Return (X, Y) of the center of cell containing provided text 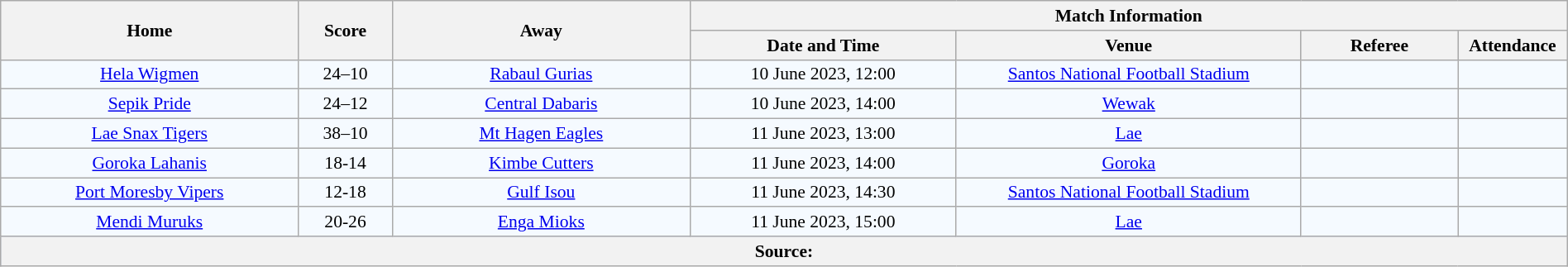
Hela Wigmen (150, 74)
Port Moresby Vipers (150, 193)
Away (541, 30)
24–10 (346, 74)
Kimbe Cutters (541, 163)
Mendi Muruks (150, 222)
Rabaul Gurias (541, 74)
Score (346, 30)
11 June 2023, 14:00 (823, 163)
Central Dabaris (541, 104)
Source: (784, 251)
Gulf Isou (541, 193)
Goroka Lahanis (150, 163)
Mt Hagen Eagles (541, 134)
11 June 2023, 14:30 (823, 193)
11 June 2023, 13:00 (823, 134)
11 June 2023, 15:00 (823, 222)
20-26 (346, 222)
12-18 (346, 193)
Attendance (1513, 45)
38–10 (346, 134)
Match Information (1128, 16)
10 June 2023, 14:00 (823, 104)
Enga Mioks (541, 222)
Wewak (1128, 104)
Referee (1379, 45)
10 June 2023, 12:00 (823, 74)
Goroka (1128, 163)
24–12 (346, 104)
Sepik Pride (150, 104)
Date and Time (823, 45)
Lae Snax Tigers (150, 134)
Home (150, 30)
Venue (1128, 45)
18-14 (346, 163)
